Identify which cell holds the provided text, then report its (x, y) central coordinate. 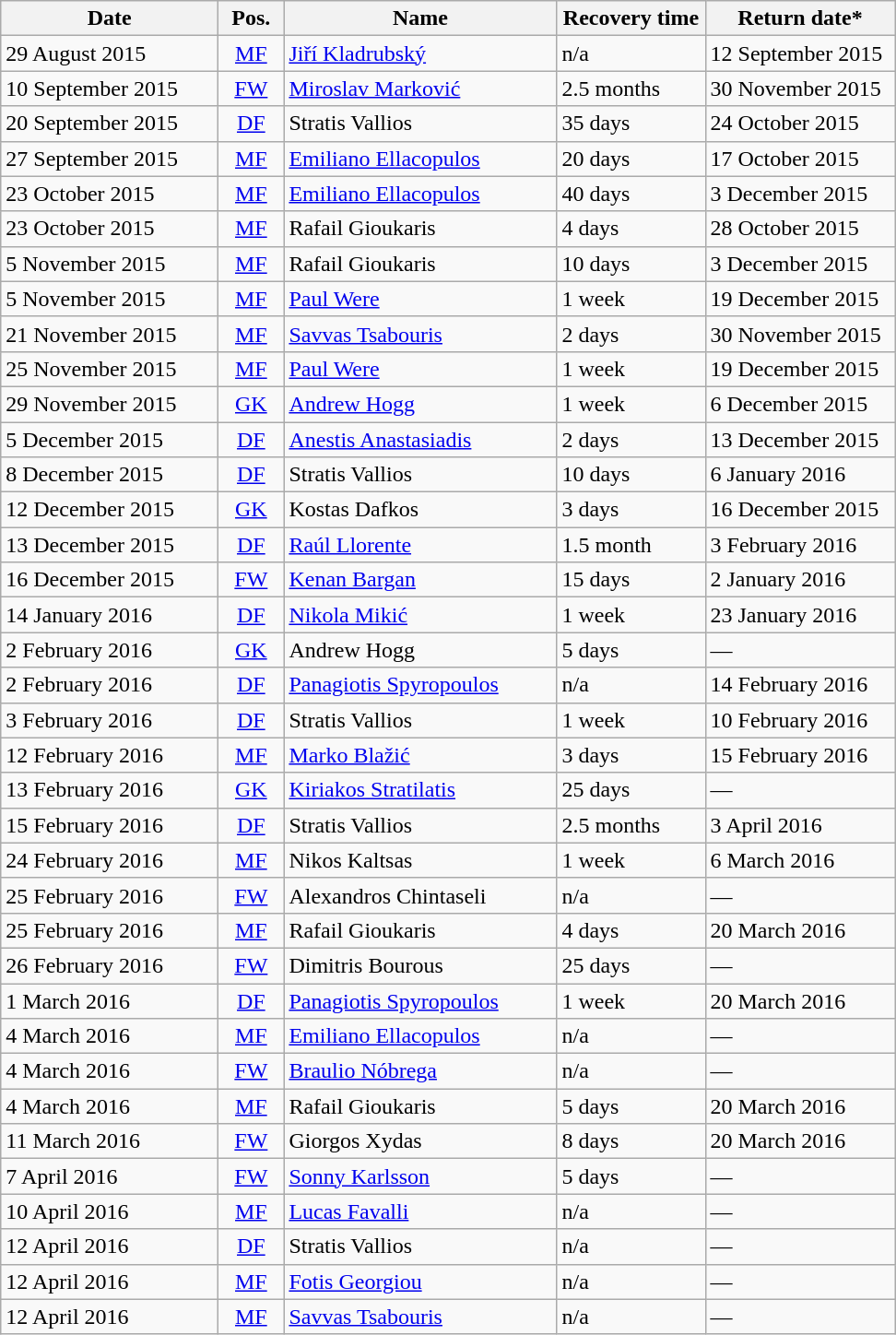
11 March 2016 (110, 1141)
40 days (631, 194)
Return date* (800, 18)
27 September 2015 (110, 159)
6 March 2016 (800, 860)
10 April 2016 (110, 1211)
Anestis Anastasiadis (420, 440)
26 February 2016 (110, 965)
Date (110, 18)
12 February 2016 (110, 755)
12 December 2015 (110, 510)
Raúl Llorente (420, 545)
Miroslav Marković (420, 89)
28 October 2015 (800, 229)
8 days (631, 1141)
13 February 2016 (110, 790)
Kostas Dafkos (420, 510)
Nikos Kaltsas (420, 860)
Jiří Kladrubský (420, 53)
3 April 2016 (800, 825)
17 October 2015 (800, 159)
5 December 2015 (110, 440)
2 January 2016 (800, 580)
Lucas Favalli (420, 1211)
Giorgos Xydas (420, 1141)
29 August 2015 (110, 53)
7 April 2016 (110, 1176)
10 September 2015 (110, 89)
Kenan Bargan (420, 580)
Fotis Georgiou (420, 1282)
Sonny Karlsson (420, 1176)
Marko Blažić (420, 755)
Name (420, 18)
6 December 2015 (800, 404)
6 January 2016 (800, 475)
Kiriakos Stratilatis (420, 790)
29 November 2015 (110, 404)
24 October 2015 (800, 124)
15 days (631, 580)
1 March 2016 (110, 1000)
20 days (631, 159)
Pos. (251, 18)
1.5 month (631, 545)
24 February 2016 (110, 860)
20 September 2015 (110, 124)
14 February 2016 (800, 685)
21 November 2015 (110, 334)
Braulio Nóbrega (420, 1071)
35 days (631, 124)
25 November 2015 (110, 369)
14 January 2016 (110, 615)
Nikola Mikić (420, 615)
Recovery time (631, 18)
10 February 2016 (800, 720)
23 January 2016 (800, 615)
Dimitris Bourous (420, 965)
12 September 2015 (800, 53)
Alexandros Chintaseli (420, 895)
8 December 2015 (110, 475)
